Detect which cell encompasses the target text, then output its (X, Y) center coordinate. 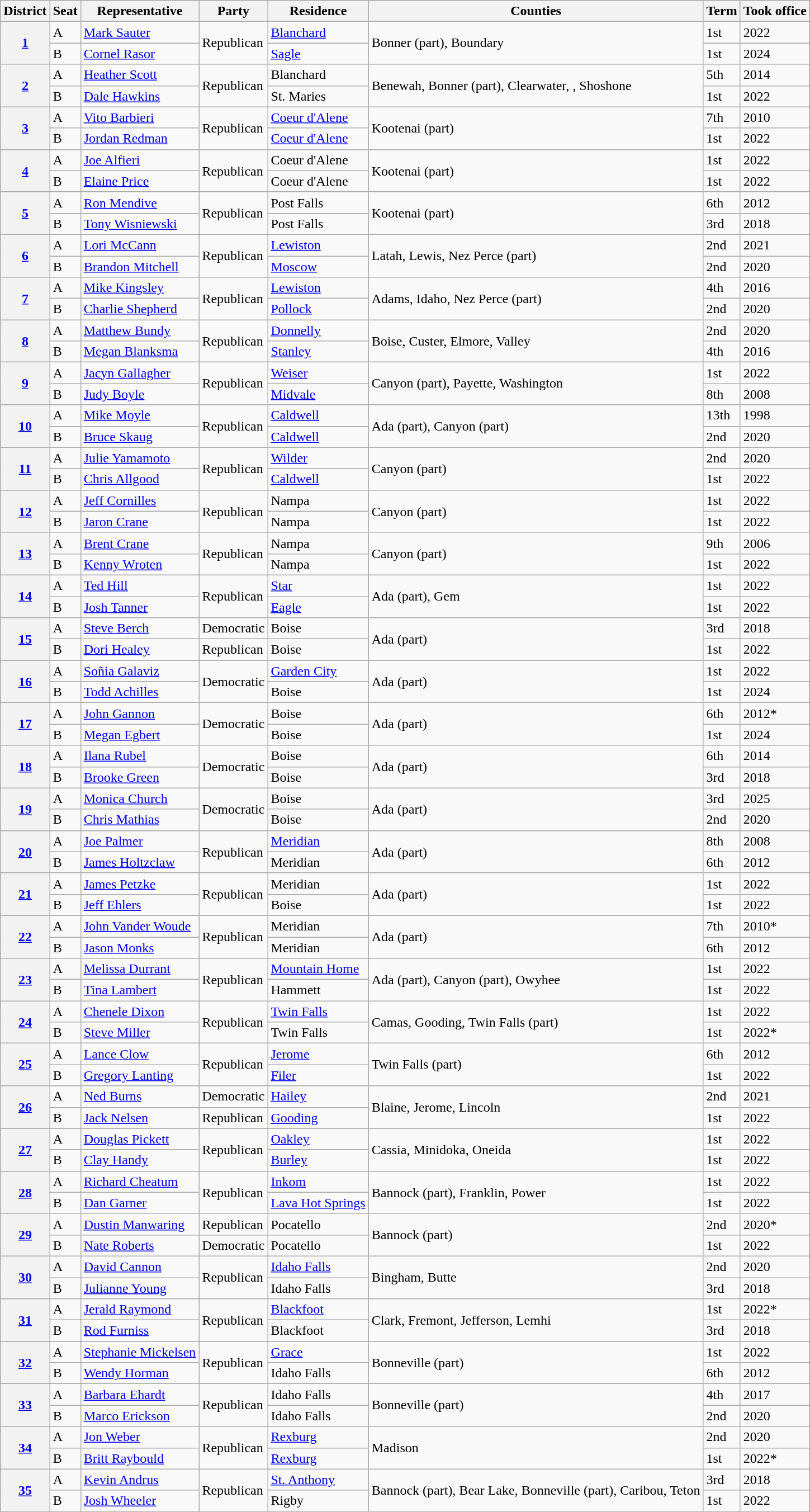
Latah, Lewis, Nez Perce (part) (536, 256)
Kevin Andrus (140, 1480)
Brent Crane (140, 543)
Lori McCann (140, 245)
2006 (775, 543)
Soñia Galaviz (140, 671)
Blaine, Jerome, Lincoln (536, 1107)
Monica Church (140, 798)
Took office (775, 11)
Residence (318, 11)
Jeff Cornilles (140, 500)
Clark, Fremont, Jefferson, Lemhi (536, 1320)
Mike Kingsley (140, 288)
34 (25, 1448)
Sagle (318, 54)
St. Maries (318, 96)
Rod Furniss (140, 1331)
Chris Mathias (140, 820)
31 (25, 1320)
Burley (318, 1160)
Ilana Rubel (140, 756)
8 (25, 341)
Bonner (part), Boundary (536, 43)
David Cannon (140, 1267)
Ada (part), Gem (536, 596)
Jordan Redman (140, 139)
14 (25, 596)
Douglas Pickett (140, 1139)
2025 (775, 798)
9 (25, 384)
Jaron Crane (140, 522)
Gregory Lanting (140, 1075)
32 (25, 1363)
Bannock (part), Bear Lake, Bonneville (part), Caribou, Teton (536, 1490)
2012* (775, 714)
Julianne Young (140, 1288)
4 (25, 171)
Garden City (318, 671)
Bingham, Butte (536, 1277)
Julie Yamamoto (140, 458)
Jerald Raymond (140, 1310)
35 (25, 1490)
Josh Wheeler (140, 1501)
Mike Moyle (140, 415)
6 (25, 256)
1 (25, 43)
10 (25, 426)
Ted Hill (140, 585)
Party (234, 11)
17 (25, 724)
Bannock (part), Franklin, Power (536, 1192)
13th (722, 415)
Chris Allgood (140, 479)
Megan Egbert (140, 735)
2017 (775, 1395)
Richard Cheatum (140, 1182)
Cornel Rasor (140, 54)
Counties (536, 11)
Dale Hawkins (140, 96)
13 (25, 554)
Hailey (318, 1097)
9th (722, 543)
Stanley (318, 352)
1998 (775, 415)
James Holtzclaw (140, 862)
Star (318, 585)
Gooding (318, 1118)
Elaine Price (140, 181)
Marco Erickson (140, 1416)
James Petzke (140, 883)
2010* (775, 926)
Ada (part), Canyon (part), Owyhee (536, 980)
Steve Berch (140, 629)
Brandon Mitchell (140, 267)
15 (25, 639)
11 (25, 469)
Joe Alfieri (140, 160)
3 (25, 128)
Weiser (318, 373)
Pollock (318, 309)
Camas, Gooding, Twin Falls (part) (536, 1022)
19 (25, 809)
Bannock (part) (536, 1235)
Bruce Skaug (140, 437)
28 (25, 1192)
Canyon (part), Payette, Washington (536, 384)
29 (25, 1235)
Matthew Bundy (140, 330)
Grace (318, 1352)
Inkom (318, 1182)
33 (25, 1405)
Mountain Home (318, 969)
Tony Wisniewski (140, 224)
Jerome (318, 1054)
2020* (775, 1224)
12 (25, 511)
Wilder (318, 458)
Barbara Ehardt (140, 1395)
Tina Lambert (140, 990)
District (25, 11)
Britt Raybould (140, 1458)
Dori Healey (140, 650)
18 (25, 767)
23 (25, 980)
Wendy Horman (140, 1373)
20 (25, 852)
21 (25, 894)
St. Anthony (318, 1480)
22 (25, 937)
Stephanie Mickelsen (140, 1352)
5th (722, 75)
Madison (536, 1448)
Kenny Wroten (140, 564)
Joe Palmer (140, 841)
Twin Falls (part) (536, 1065)
Adams, Idaho, Nez Perce (part) (536, 299)
John Vander Woude (140, 926)
Benewah, Bonner (part), Clearwater, , Shoshone (536, 86)
27 (25, 1150)
Jon Weber (140, 1437)
Moscow (318, 267)
Hammett (318, 990)
30 (25, 1277)
Boise, Custer, Elmore, Valley (536, 341)
Seat (65, 11)
Nate Roberts (140, 1245)
John Gannon (140, 714)
Todd Achilles (140, 692)
Clay Handy (140, 1160)
Vito Barbieri (140, 117)
Mark Sauter (140, 32)
7 (25, 299)
16 (25, 682)
Midvale (318, 394)
Heather Scott (140, 75)
Cassia, Minidoka, Oneida (536, 1150)
Dustin Manwaring (140, 1224)
Term (722, 11)
Eagle (318, 607)
24 (25, 1022)
Jeff Ehlers (140, 905)
Lance Clow (140, 1054)
Representative (140, 11)
Melissa Durrant (140, 969)
2010 (775, 117)
Ned Burns (140, 1097)
5 (25, 213)
Oakley (318, 1139)
Brooke Green (140, 777)
2 (25, 86)
Charlie Shepherd (140, 309)
Jason Monks (140, 948)
Dan Garner (140, 1203)
Ada (part), Canyon (part) (536, 426)
Donnelly (318, 330)
Lava Hot Springs (318, 1203)
Megan Blanksma (140, 352)
Judy Boyle (140, 394)
Filer (318, 1075)
Jack Nelsen (140, 1118)
Rigby (318, 1501)
Ron Mendive (140, 202)
Josh Tanner (140, 607)
26 (25, 1107)
Chenele Dixon (140, 1012)
Jacyn Gallagher (140, 373)
Steve Miller (140, 1033)
25 (25, 1065)
